Return [X, Y] of the center of cell containing provided text 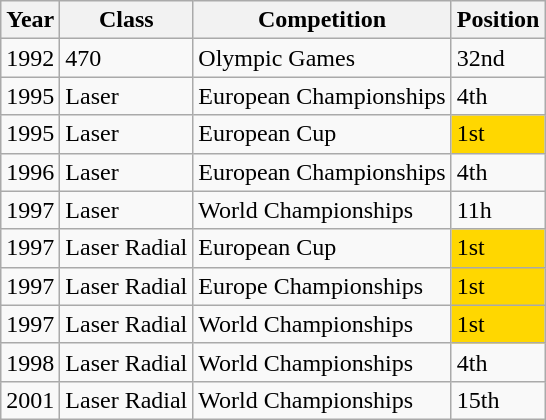
Competition [322, 20]
1996 [30, 172]
Europe Championships [322, 286]
1998 [30, 362]
Class [126, 20]
Position [498, 20]
1992 [30, 58]
32nd [498, 58]
470 [126, 58]
2001 [30, 400]
11h [498, 210]
Year [30, 20]
15th [498, 400]
Olympic Games [322, 58]
